Identify which cell holds the provided text, then report its [x, y] central coordinate. 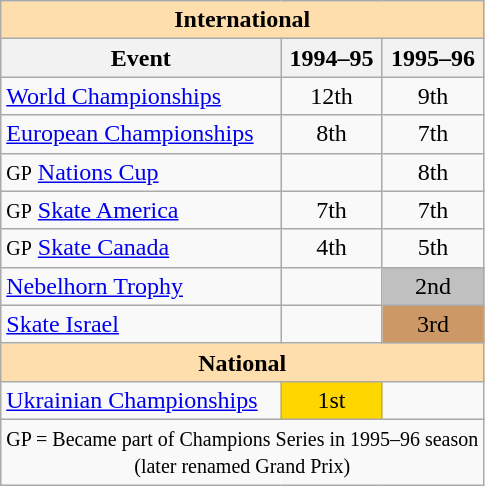
GP Skate Canada [141, 248]
GP = Became part of Champions Series in 1995–96 season (later renamed Grand Prix) [242, 452]
4th [332, 248]
1995–96 [433, 58]
Ukrainian Championships [141, 400]
GP Skate America [141, 210]
World Championships [141, 96]
3rd [433, 324]
12th [332, 96]
National [242, 362]
Event [141, 58]
GP Nations Cup [141, 172]
2nd [433, 286]
5th [433, 248]
Nebelhorn Trophy [141, 286]
1994–95 [332, 58]
Skate Israel [141, 324]
1st [332, 400]
International [242, 20]
9th [433, 96]
European Championships [141, 134]
